Extract the [X, Y] coordinate from the center of the cell holding the provided text.  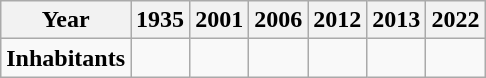
Year [66, 20]
2013 [396, 20]
1935 [160, 20]
2022 [456, 20]
2006 [278, 20]
2012 [338, 20]
2001 [220, 20]
Inhabitants [66, 58]
